Find where the given text appears and provide that cell's center as (X, Y) coordinate. 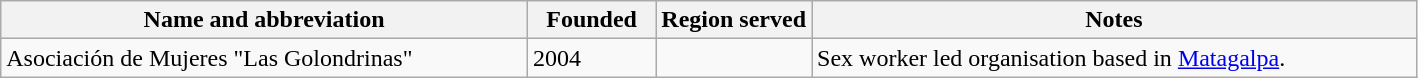
Sex worker led organisation based in Matagalpa. (1114, 58)
Founded (591, 20)
Region served (734, 20)
2004 (591, 58)
Notes (1114, 20)
Asociación de Mujeres "Las Golondrinas" (264, 58)
Name and abbreviation (264, 20)
